Output the (x, y) coordinate of the center of the cell containing the given text.  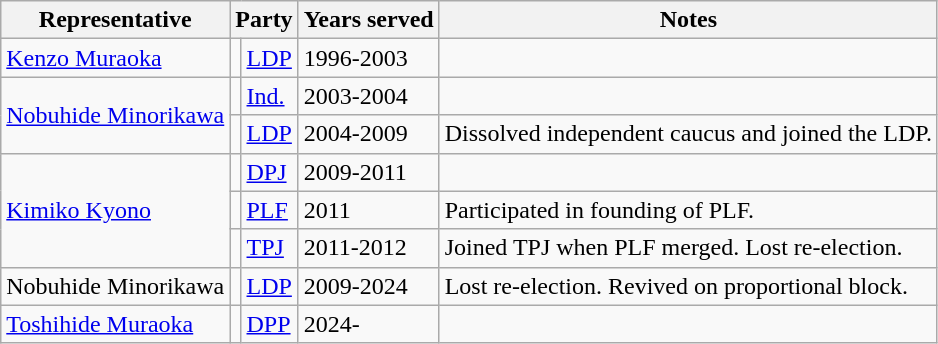
2011 (368, 210)
2024- (368, 324)
Joined TPJ when PLF merged. Lost re-election. (688, 248)
Kimiko Kyono (116, 210)
Notes (688, 20)
TPJ (270, 248)
2009-2024 (368, 286)
Years served (368, 20)
PLF (270, 210)
2004-2009 (368, 134)
Party (264, 20)
DPP (270, 324)
Kenzo Muraoka (116, 58)
Toshihide Muraoka (116, 324)
2009-2011 (368, 172)
1996-2003 (368, 58)
2011-2012 (368, 248)
Ind. (270, 96)
Lost re-election. Revived on proportional block. (688, 286)
DPJ (270, 172)
Representative (116, 20)
Dissolved independent caucus and joined the LDP. (688, 134)
Participated in founding of PLF. (688, 210)
2003-2004 (368, 96)
